Return (X, Y) of the center of cell containing provided text 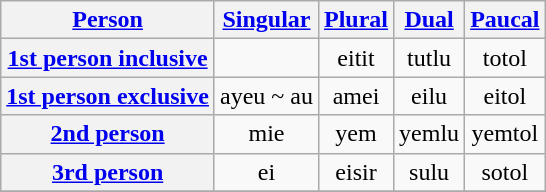
yemtol (505, 134)
yem (356, 134)
eitol (505, 96)
ayeu ~ au (266, 96)
Person (108, 20)
tutlu (430, 58)
sotol (505, 172)
totol (505, 58)
eisir (356, 172)
1st person exclusive (108, 96)
Singular (266, 20)
sulu (430, 172)
ei (266, 172)
eitit (356, 58)
1st person inclusive (108, 58)
Dual (430, 20)
Paucal (505, 20)
yemlu (430, 134)
amei (356, 96)
Plural (356, 20)
3rd person (108, 172)
eilu (430, 96)
2nd person (108, 134)
mie (266, 134)
